For the text-containing cell, return its midpoint in (x, y) coordinate format. 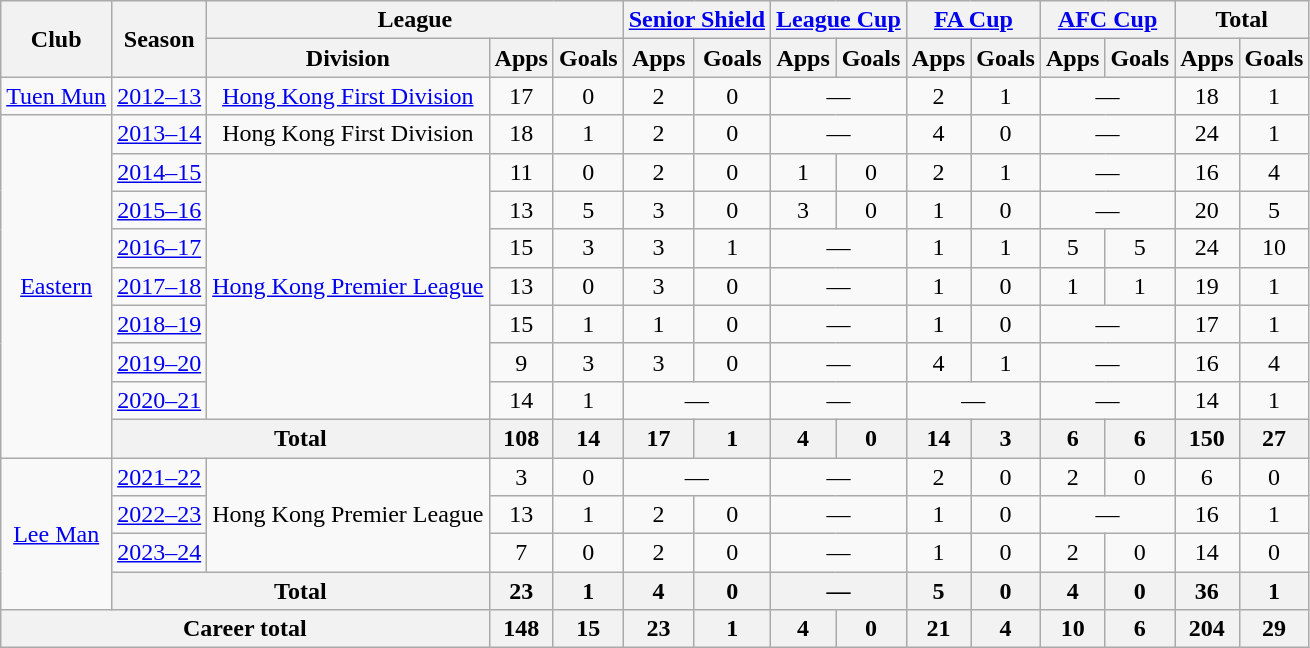
19 (1207, 286)
Club (56, 39)
2017–18 (160, 286)
Senior Shield (696, 20)
2021–22 (160, 477)
AFC Cup (1107, 20)
2014–15 (160, 172)
20 (1207, 210)
Division (348, 58)
36 (1207, 591)
7 (521, 553)
148 (521, 629)
Career total (245, 629)
2016–17 (160, 248)
2019–20 (160, 362)
2015–16 (160, 210)
2018–19 (160, 324)
9 (521, 362)
League (416, 20)
FA Cup (973, 20)
Tuen Mun (56, 96)
150 (1207, 438)
2020–21 (160, 400)
2023–24 (160, 553)
29 (1274, 629)
2022–23 (160, 515)
2013–14 (160, 134)
2012–13 (160, 96)
108 (521, 438)
11 (521, 172)
Season (160, 39)
Lee Man (56, 534)
League Cup (839, 20)
204 (1207, 629)
27 (1274, 438)
21 (938, 629)
Eastern (56, 286)
